Determine the (x, y) coordinate at the center of the cell enclosing the given text.  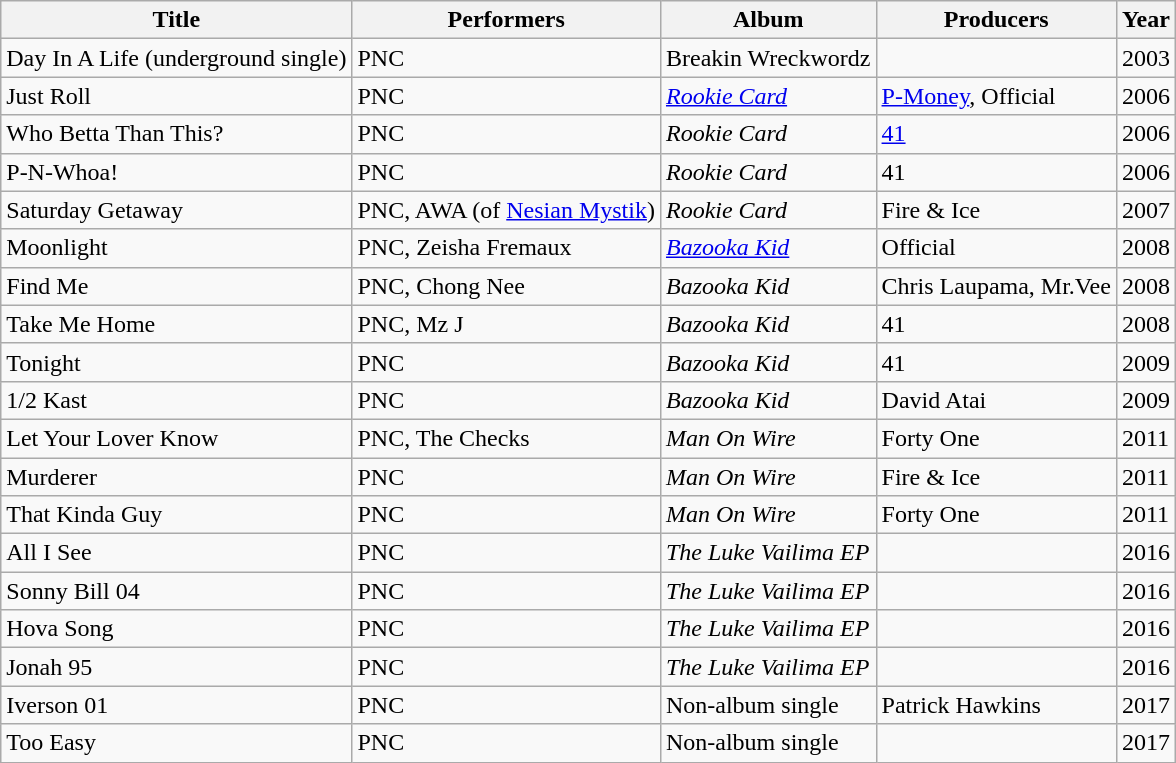
1/2 Kast (176, 400)
Patrick Hawkins (996, 705)
Hova Song (176, 629)
PNC, Mz J (506, 324)
PNC, The Checks (506, 438)
Day In A Life (underground single) (176, 58)
Official (996, 248)
Murderer (176, 477)
Sonny Bill 04 (176, 591)
2007 (1146, 210)
Breakin Wreckwordz (768, 58)
Album (768, 20)
All I See (176, 553)
Year (1146, 20)
Iverson 01 (176, 705)
Title (176, 20)
That Kinda Guy (176, 515)
Performers (506, 20)
Let Your Lover Know (176, 438)
Jonah 95 (176, 667)
Take Me Home (176, 324)
2003 (1146, 58)
PNC, AWA (of Nesian Mystik) (506, 210)
Producers (996, 20)
P-N-Whoa! (176, 172)
Find Me (176, 286)
Too Easy (176, 743)
Just Roll (176, 96)
PNC, Zeisha Fremaux (506, 248)
Tonight (176, 362)
Who Betta Than This? (176, 134)
David Atai (996, 400)
Moonlight (176, 248)
Saturday Getaway (176, 210)
Chris Laupama, Mr.Vee (996, 286)
PNC, Chong Nee (506, 286)
P-Money, Official (996, 96)
